From the cell containing the given text, extract its center point as [x, y] coordinate. 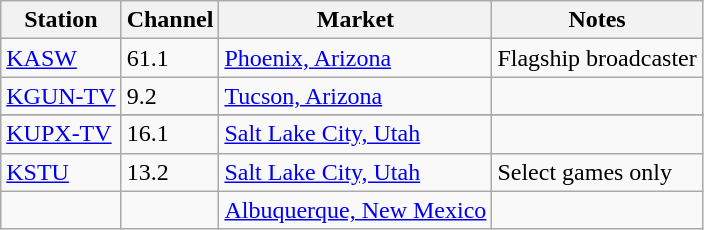
KGUN-TV [61, 96]
Channel [170, 20]
16.1 [170, 134]
Tucson, Arizona [356, 96]
Notes [597, 20]
Flagship broadcaster [597, 58]
Market [356, 20]
KSTU [61, 172]
Phoenix, Arizona [356, 58]
13.2 [170, 172]
KASW [61, 58]
61.1 [170, 58]
9.2 [170, 96]
Select games only [597, 172]
KUPX-TV [61, 134]
Station [61, 20]
Albuquerque, New Mexico [356, 210]
